Provide the [X, Y] coordinate of the cell's center where the given text is located.  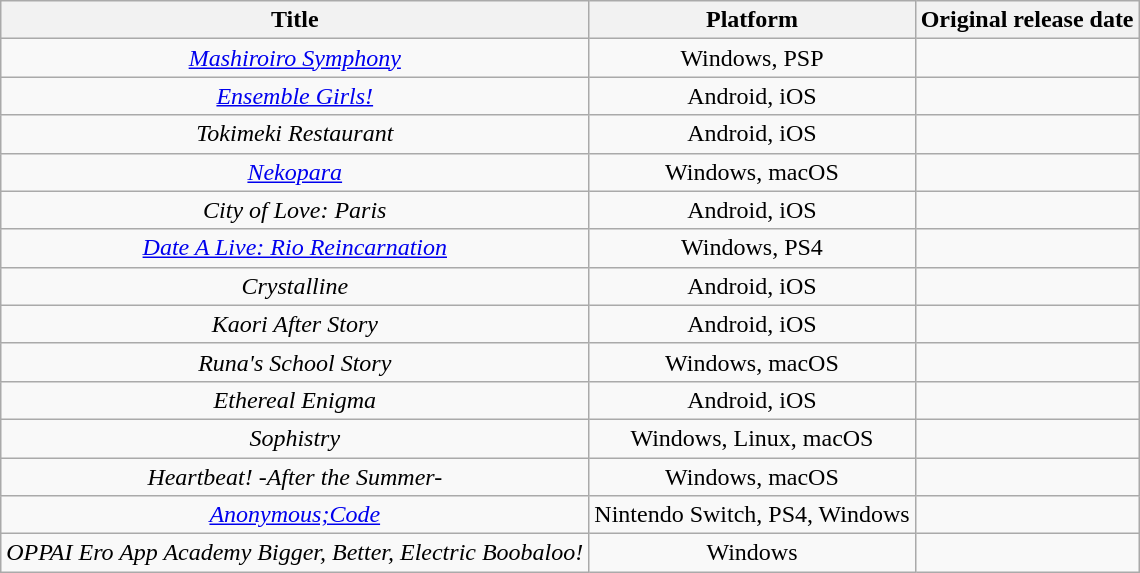
Runa's School Story [295, 362]
City of Love: Paris [295, 210]
Tokimeki Restaurant [295, 134]
Windows, PSP [752, 58]
Date A Live: Rio Reincarnation [295, 248]
Windows, Linux, macOS [752, 438]
Original release date [1027, 20]
Crystalline [295, 286]
Mashiroiro Symphony [295, 58]
Heartbeat! -After the Summer- [295, 477]
Sophistry [295, 438]
Platform [752, 20]
Title [295, 20]
Nekopara [295, 172]
Anonymous;Code [295, 515]
Windows, PS4 [752, 248]
Kaori After Story [295, 324]
Ensemble Girls! [295, 96]
Ethereal Enigma [295, 400]
Windows [752, 553]
OPPAI Ero App Academy Bigger, Better, Electric Boobaloo! [295, 553]
Nintendo Switch, PS4, Windows [752, 515]
